Return the [X, Y] coordinate for the center point of the cell that contains the specified text.  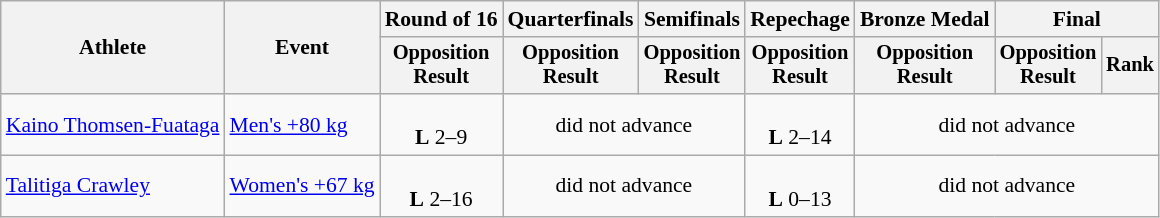
Women's +67 kg [302, 186]
Kaino Thomsen-Fuataga [113, 124]
L 0–13 [800, 186]
Men's +80 kg [302, 124]
Quarterfinals [571, 19]
Bronze Medal [925, 19]
L 2–14 [800, 124]
Final [1077, 19]
Rank [1130, 66]
Talitiga Crawley [113, 186]
L 2–16 [442, 186]
Repechage [800, 19]
L 2–9 [442, 124]
Round of 16 [442, 19]
Semifinals [692, 19]
Athlete [113, 48]
Event [302, 48]
